Extract the (x, y) coordinate from the center of the cell holding the provided text.  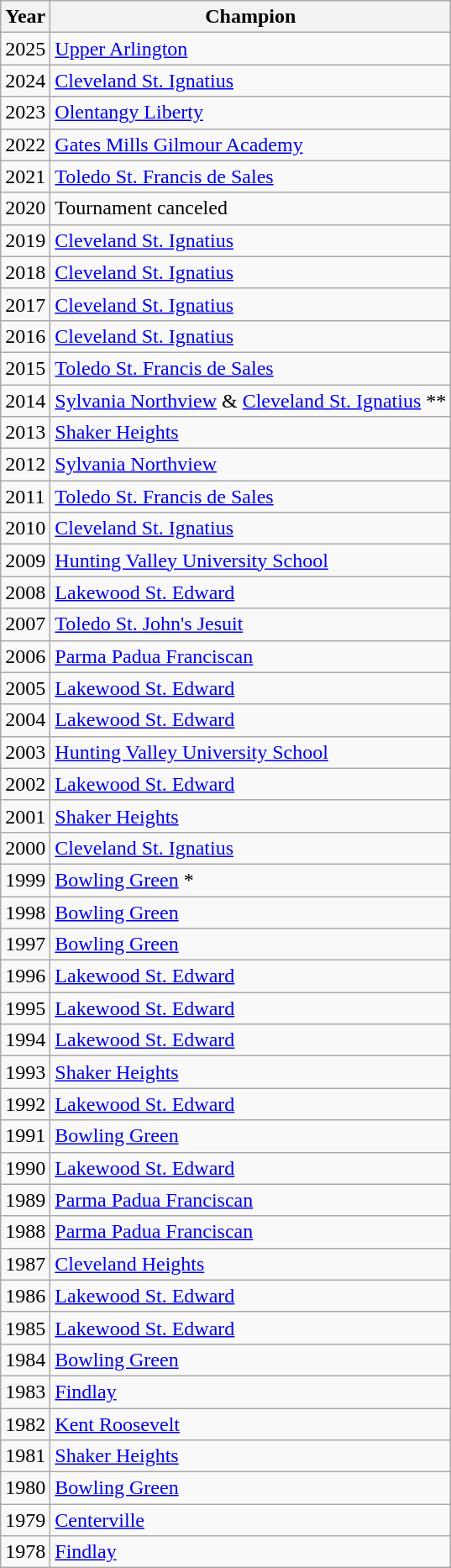
1983 (25, 1392)
Cleveland Heights (250, 1264)
1993 (25, 1072)
2013 (25, 433)
2006 (25, 656)
1997 (25, 944)
1991 (25, 1136)
2023 (25, 113)
2021 (25, 176)
2015 (25, 368)
1978 (25, 1552)
2019 (25, 240)
1988 (25, 1232)
2014 (25, 401)
Bowling Green * (250, 880)
1979 (25, 1520)
2025 (25, 49)
2009 (25, 560)
1995 (25, 1008)
2001 (25, 816)
2008 (25, 592)
Toledo St. John's Jesuit (250, 624)
2024 (25, 81)
2010 (25, 529)
Sylvania Northview & Cleveland St. Ignatius ** (250, 401)
2004 (25, 720)
2003 (25, 752)
1994 (25, 1040)
Olentangy Liberty (250, 113)
Centerville (250, 1520)
Sylvania Northview (250, 465)
1987 (25, 1264)
2020 (25, 208)
2012 (25, 465)
1998 (25, 912)
1984 (25, 1360)
Kent Roosevelt (250, 1424)
2011 (25, 497)
1996 (25, 976)
2018 (25, 272)
Champion (250, 17)
2016 (25, 336)
2022 (25, 145)
2017 (25, 304)
1986 (25, 1296)
Tournament canceled (250, 208)
1980 (25, 1488)
1989 (25, 1200)
Year (25, 17)
1981 (25, 1456)
Gates Mills Gilmour Academy (250, 145)
1985 (25, 1328)
1982 (25, 1424)
1990 (25, 1168)
1999 (25, 880)
2005 (25, 688)
2000 (25, 848)
Upper Arlington (250, 49)
2007 (25, 624)
2002 (25, 784)
1992 (25, 1104)
